Extract the (X, Y) coordinate from the center of the cell holding the provided text.  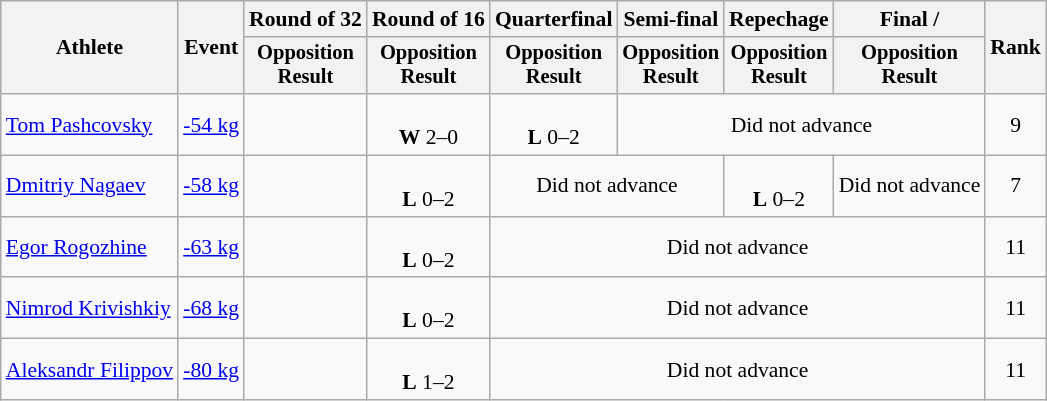
Tom Pashcovsky (90, 124)
Quarterfinal (554, 19)
-58 kg (211, 186)
L 1–2 (428, 370)
Round of 16 (428, 19)
Egor Rogozhine (90, 248)
Final / (910, 19)
-54 kg (211, 124)
Event (211, 48)
Rank (1016, 48)
Repechage (779, 19)
Nimrod Krivishkiy (90, 308)
Dmitriy Nagaev (90, 186)
Aleksandr Filippov (90, 370)
-80 kg (211, 370)
9 (1016, 124)
Athlete (90, 48)
-63 kg (211, 248)
-68 kg (211, 308)
Semi-final (670, 19)
Round of 32 (306, 19)
W 2–0 (428, 124)
7 (1016, 186)
